Output the [x, y] coordinate of the center of the cell containing the given text.  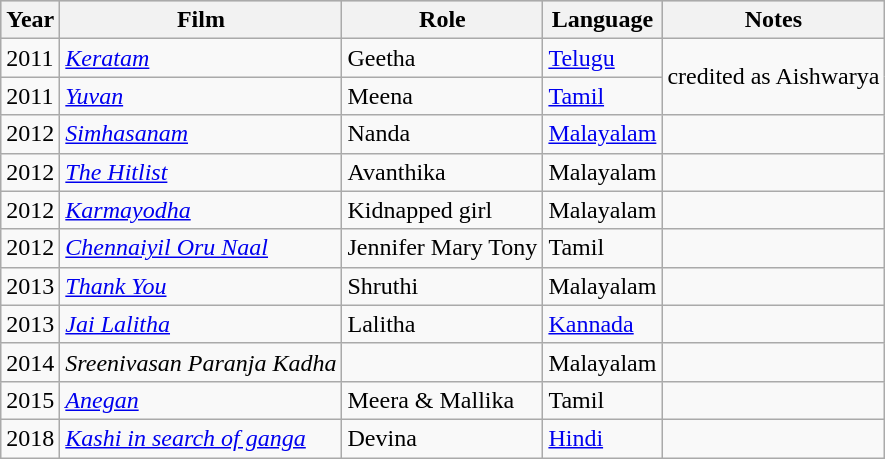
Thank You [201, 286]
The Hitlist [201, 172]
Hindi [602, 438]
Telugu [602, 58]
Keratam [201, 58]
Simhasanam [201, 134]
Geetha [442, 58]
Karmayodha [201, 210]
Sreenivasan Paranja Kadha [201, 362]
Film [201, 20]
Lalitha [442, 324]
2014 [30, 362]
Kidnapped girl [442, 210]
2015 [30, 400]
Meena [442, 96]
Shruthi [442, 286]
Year [30, 20]
Anegan [201, 400]
Nanda [442, 134]
Meera & Mallika [442, 400]
Jai Lalitha [201, 324]
Kashi in search of ganga [201, 438]
Role [442, 20]
Kannada [602, 324]
Devina [442, 438]
credited as Aishwarya [774, 77]
Language [602, 20]
Notes [774, 20]
Avanthika [442, 172]
2018 [30, 438]
Yuvan [201, 96]
Chennaiyil Oru Naal [201, 248]
Jennifer Mary Tony [442, 248]
